Return [x, y] of the center of cell containing provided text 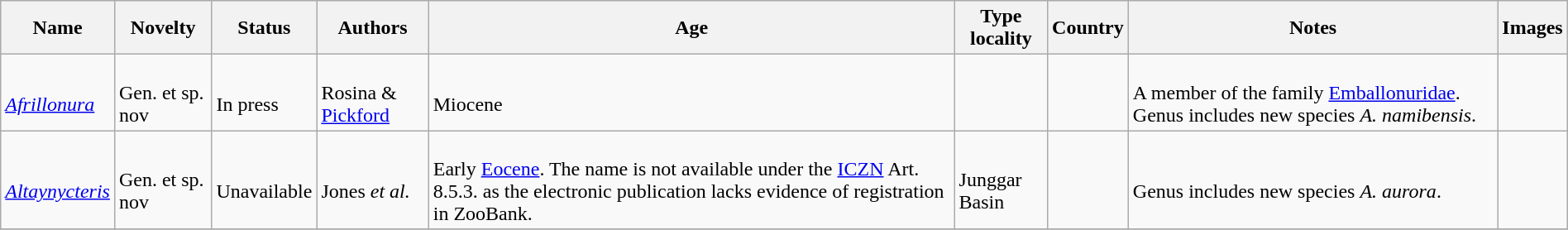
Afrillonura [58, 93]
Type locality [1001, 28]
Status [265, 28]
Age [691, 28]
Rosina & Pickford [372, 93]
Country [1088, 28]
Notes [1313, 28]
Early Eocene. The name is not available under the ICZN Art. 8.5.3. as the electronic publication lacks evidence of registration in ZooBank. [691, 180]
A member of the family Emballonuridae. Genus includes new species A. namibensis. [1313, 93]
Name [58, 28]
Unavailable [265, 180]
Novelty [162, 28]
Authors [372, 28]
Miocene [691, 93]
In press [265, 93]
Genus includes new species A. aurora. [1313, 180]
Junggar Basin [1001, 180]
Altaynycteris [58, 180]
Jones et al. [372, 180]
Images [1532, 28]
